Identify which cell holds the provided text, then report its [x, y] central coordinate. 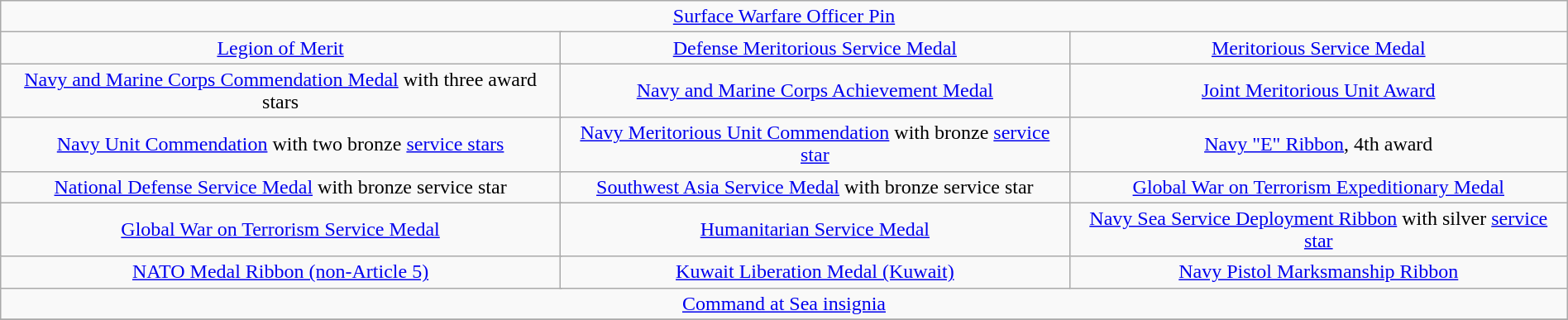
Global War on Terrorism Expeditionary Medal [1318, 187]
NATO Medal Ribbon (non-Article 5) [281, 272]
Defense Meritorious Service Medal [815, 48]
Navy Unit Commendation with two bronze service stars [281, 144]
Legion of Merit [281, 48]
Meritorious Service Medal [1318, 48]
Humanitarian Service Medal [815, 230]
Global War on Terrorism Service Medal [281, 230]
Southwest Asia Service Medal with bronze service star [815, 187]
Surface Warfare Officer Pin [784, 17]
Kuwait Liberation Medal (Kuwait) [815, 272]
Navy Meritorious Unit Commendation with bronze service star [815, 144]
National Defense Service Medal with bronze service star [281, 187]
Navy and Marine Corps Commendation Medal with three award stars [281, 91]
Navy "E" Ribbon, 4th award [1318, 144]
Navy and Marine Corps Achievement Medal [815, 91]
Navy Pistol Marksmanship Ribbon [1318, 272]
Navy Sea Service Deployment Ribbon with silver service star [1318, 230]
Joint Meritorious Unit Award [1318, 91]
Command at Sea insignia [784, 303]
